Search for the cell housing the specified text and yield its [x, y] center coordinate. 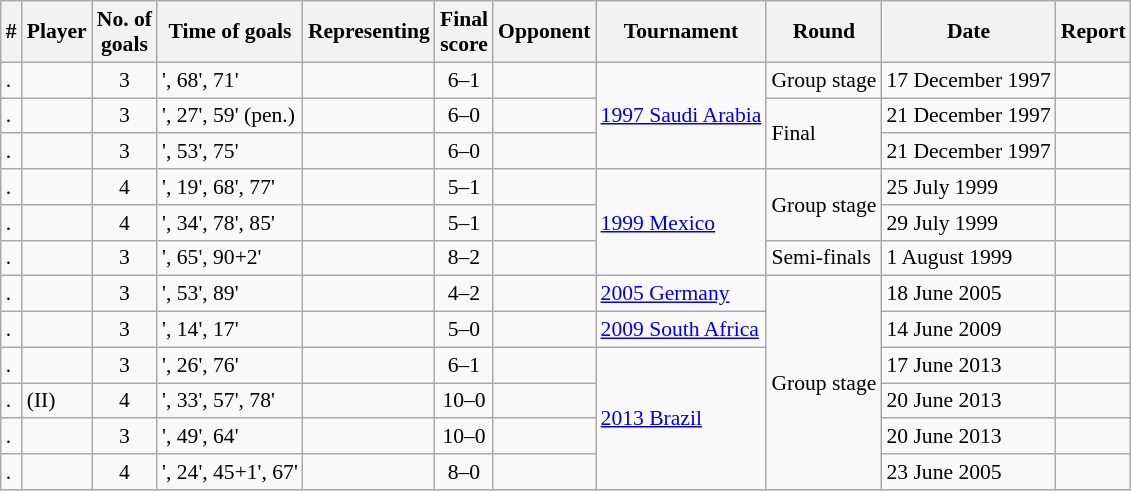
', 65', 90+2' [230, 258]
Report [1094, 32]
', 24', 45+1', 67' [230, 472]
', 26', 76' [230, 365]
Round [824, 32]
', 53', 89' [230, 294]
', 68', 71' [230, 80]
Time of goals [230, 32]
1997 Saudi Arabia [682, 116]
Player [57, 32]
5–0 [464, 330]
Final [824, 134]
Finalscore [464, 32]
1999 Mexico [682, 222]
', 27', 59' (pen.) [230, 116]
2005 Germany [682, 294]
4–2 [464, 294]
17 December 1997 [968, 80]
29 July 1999 [968, 223]
', 49', 64' [230, 437]
No. ofgoals [124, 32]
', 53', 75' [230, 152]
Semi-finals [824, 258]
(II) [57, 401]
', 14', 17' [230, 330]
25 July 1999 [968, 187]
2013 Brazil [682, 418]
', 34', 78', 85' [230, 223]
8–2 [464, 258]
', 19', 68', 77' [230, 187]
18 June 2005 [968, 294]
1 August 1999 [968, 258]
2009 South Africa [682, 330]
14 June 2009 [968, 330]
17 June 2013 [968, 365]
Opponent [544, 32]
', 33', 57', 78' [230, 401]
8–0 [464, 472]
# [12, 32]
Tournament [682, 32]
Representing [369, 32]
23 June 2005 [968, 472]
Date [968, 32]
